Pinpoint the cell where the given text exists, returning its [x, y] midpoint coordinate. 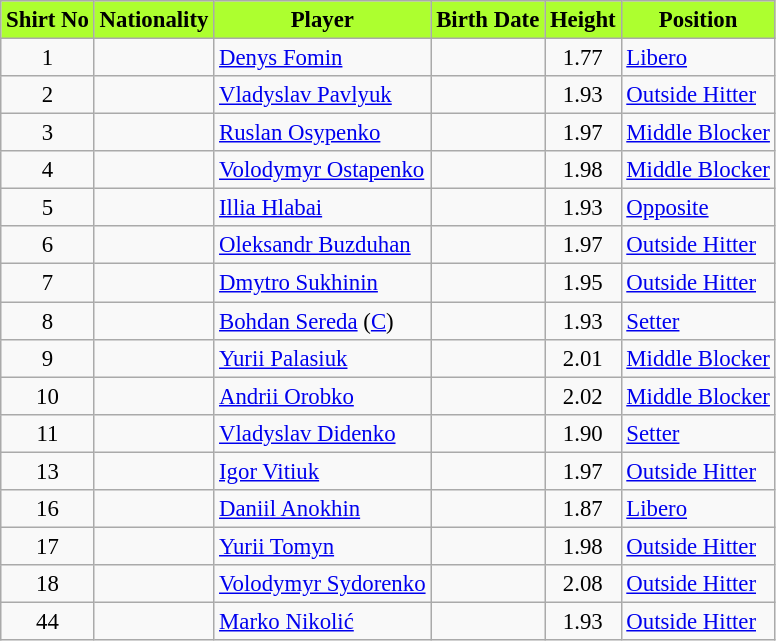
Marko Nikolić [322, 621]
Vladyslav Didenko [322, 433]
1.95 [583, 283]
17 [48, 546]
Igor Vitiuk [322, 471]
44 [48, 621]
1.87 [583, 509]
Ruslan Osypenko [322, 133]
Denys Fomin [322, 58]
Yurii Palasiuk [322, 358]
16 [48, 509]
3 [48, 133]
Oleksandr Buzduhan [322, 245]
Shirt No [48, 20]
Illia Hlabai [322, 208]
1 [48, 58]
4 [48, 170]
18 [48, 584]
1.90 [583, 433]
Height [583, 20]
5 [48, 208]
2 [48, 95]
Volodymyr Sydorenko [322, 584]
10 [48, 396]
Nationality [154, 20]
Andrii Orobko [322, 396]
8 [48, 321]
Dmytro Sukhinin [322, 283]
Vladyslav Pavlyuk [322, 95]
1.77 [583, 58]
Player [322, 20]
13 [48, 471]
Bohdan Sereda (C) [322, 321]
2.08 [583, 584]
Position [698, 20]
2.01 [583, 358]
Yurii Tomyn [322, 546]
11 [48, 433]
Opposite [698, 208]
7 [48, 283]
Birth Date [488, 20]
Daniil Anokhin [322, 509]
Volodymyr Ostapenko [322, 170]
6 [48, 245]
9 [48, 358]
2.02 [583, 396]
